Extract the [X, Y] coordinate from the center of the cell holding the provided text.  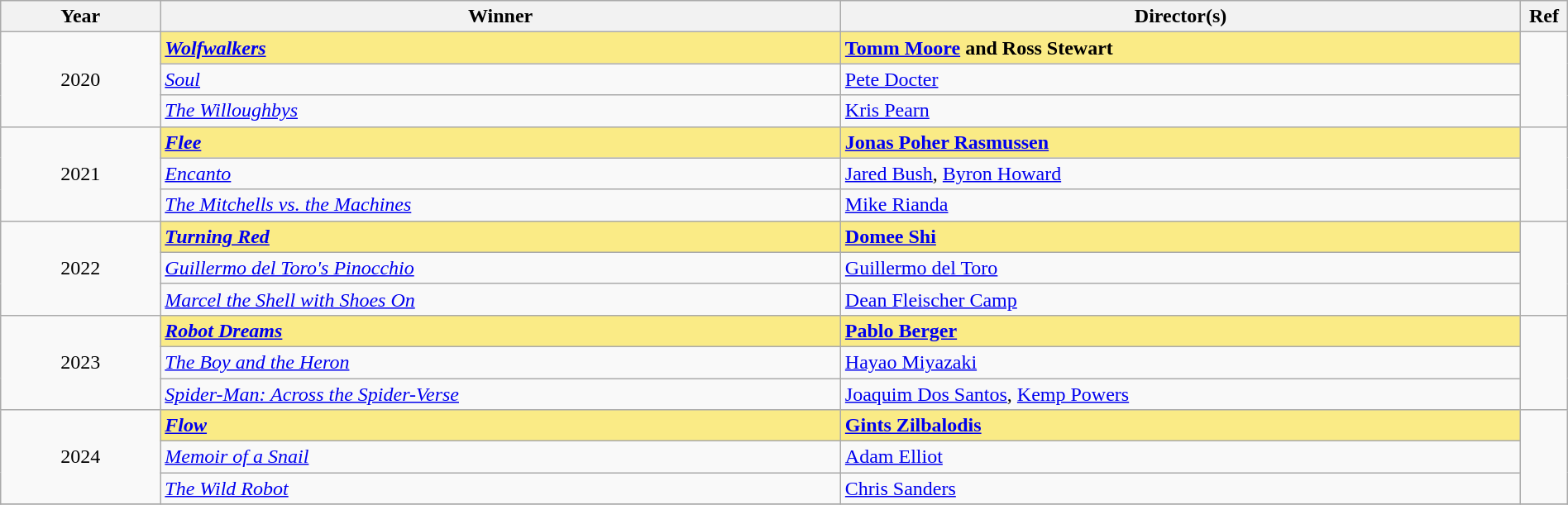
Wolfwalkers [500, 48]
The Boy and the Heron [500, 362]
Gints Zilbalodis [1180, 426]
Marcel the Shell with Shoes On [500, 299]
2023 [81, 362]
Mike Rianda [1180, 205]
The Wild Robot [500, 488]
Flow [500, 426]
2024 [81, 457]
The Mitchells vs. the Machines [500, 205]
Hayao Miyazaki [1180, 362]
Chris Sanders [1180, 488]
Jared Bush, Byron Howard [1180, 174]
Joaquim Dos Santos, Kemp Powers [1180, 394]
Kris Pearn [1180, 111]
2020 [81, 79]
Director(s) [1180, 17]
2021 [81, 174]
Robot Dreams [500, 331]
Pablo Berger [1180, 331]
Adam Elliot [1180, 457]
Dean Fleischer Camp [1180, 299]
Tomm Moore and Ross Stewart [1180, 48]
Jonas Poher Rasmussen [1180, 142]
Turning Red [500, 236]
Domee Shi [1180, 236]
Encanto [500, 174]
Soul [500, 79]
Pete Docter [1180, 79]
Flee [500, 142]
Spider-Man: Across the Spider-Verse [500, 394]
Memoir of a Snail [500, 457]
Winner [500, 17]
Guillermo del Toro [1180, 268]
Guillermo del Toro's Pinocchio [500, 268]
Year [81, 17]
The Willoughbys [500, 111]
Ref [1544, 17]
2022 [81, 268]
